Capture the cell that displays the provided text and extract its [x, y] central coordinate. 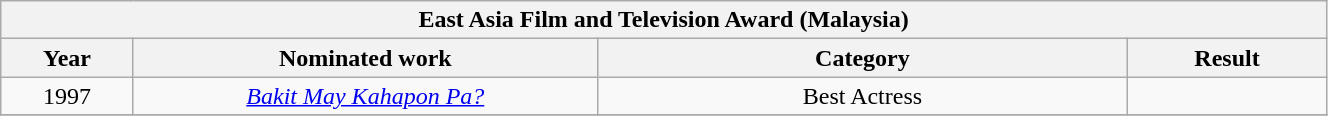
Nominated work [365, 58]
1997 [68, 96]
Bakit May Kahapon Pa? [365, 96]
Category [862, 58]
East Asia Film and Television Award (Malaysia) [664, 20]
Year [68, 58]
Best Actress [862, 96]
Result [1228, 58]
